Find where the given text appears and provide that cell's center as (x, y) coordinate. 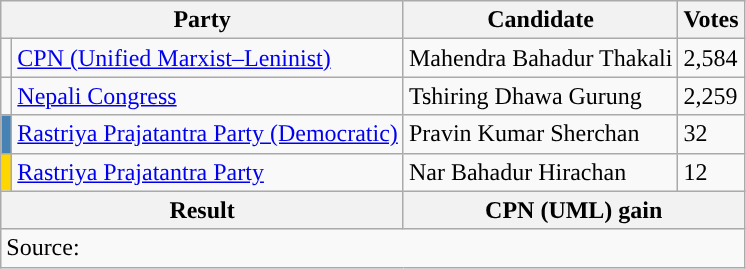
Votes (711, 20)
Source: (372, 248)
Rastriya Prajatantra Party (208, 172)
Tshiring Dhawa Gurung (540, 96)
Nepali Congress (208, 96)
2,584 (711, 58)
32 (711, 134)
CPN (Unified Marxist–Leninist) (208, 58)
2,259 (711, 96)
Result (202, 210)
Party (202, 20)
12 (711, 172)
Mahendra Bahadur Thakali (540, 58)
Pravin Kumar Sherchan (540, 134)
CPN (UML) gain (574, 210)
Candidate (540, 20)
Nar Bahadur Hirachan (540, 172)
Rastriya Prajatantra Party (Democratic) (208, 134)
